Determine the [x, y] coordinate at the center of the cell enclosing the given text.  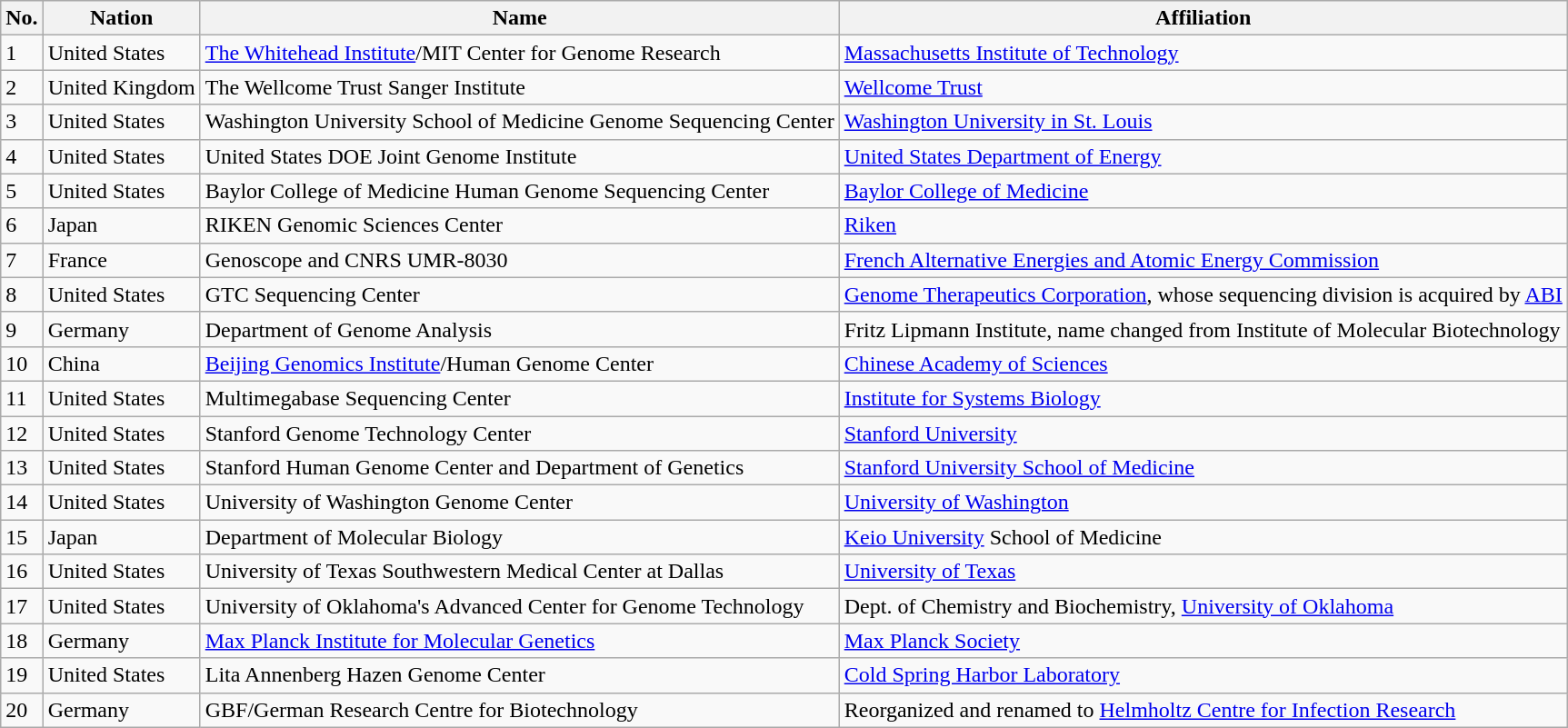
Cold Spring Harbor Laboratory [1203, 675]
19 [22, 675]
China [122, 364]
University of Washington [1203, 503]
3 [22, 122]
1 [22, 53]
17 [22, 606]
French Alternative Energies and Atomic Energy Commission [1203, 260]
United States DOE Joint Genome Institute [520, 156]
Max Planck Institute for Molecular Genetics [520, 641]
RIKEN Genomic Sciences Center [520, 225]
Wellcome Trust [1203, 87]
Stanford Genome Technology Center [520, 434]
The Wellcome Trust Sanger Institute [520, 87]
15 [22, 537]
8 [22, 294]
5 [22, 191]
2 [22, 87]
16 [22, 572]
7 [22, 260]
The Whitehead Institute/MIT Center for Genome Research [520, 53]
Massachusetts Institute of Technology [1203, 53]
Baylor College of Medicine Human Genome Sequencing Center [520, 191]
Department of Molecular Biology [520, 537]
Washington University School of Medicine Genome Sequencing Center [520, 122]
Beijing Genomics Institute/Human Genome Center [520, 364]
University of Washington Genome Center [520, 503]
Genoscope and CNRS UMR-8030 [520, 260]
Max Planck Society [1203, 641]
No. [22, 18]
Department of Genome Analysis [520, 329]
United Kingdom [122, 87]
18 [22, 641]
Affiliation [1203, 18]
6 [22, 225]
Fritz Lipmann Institute, name changed from Institute of Molecular Biotechnology [1203, 329]
13 [22, 468]
University of Oklahoma's Advanced Center for Genome Technology [520, 606]
Baylor College of Medicine [1203, 191]
Chinese Academy of Sciences [1203, 364]
United States Department of Energy [1203, 156]
Nation [122, 18]
Institute for Systems Biology [1203, 398]
Multimegabase Sequencing Center [520, 398]
Lita Annenberg Hazen Genome Center [520, 675]
Keio University School of Medicine [1203, 537]
France [122, 260]
GBF/German Research Centre for Biotechnology [520, 710]
Stanford University [1203, 434]
20 [22, 710]
Reorganized and renamed to Helmholtz Centre for Infection Research [1203, 710]
University of Texas [1203, 572]
Washington University in St. Louis [1203, 122]
12 [22, 434]
11 [22, 398]
10 [22, 364]
Genome Therapeutics Corporation, whose sequencing division is acquired by ABI [1203, 294]
14 [22, 503]
Dept. of Chemistry and Biochemistry, University of Oklahoma [1203, 606]
4 [22, 156]
9 [22, 329]
Name [520, 18]
Stanford Human Genome Center and Department of Genetics [520, 468]
Stanford University School of Medicine [1203, 468]
University of Texas Southwestern Medical Center at Dallas [520, 572]
Riken [1203, 225]
GTC Sequencing Center [520, 294]
